Scan for the cell matching the given text and deliver its (x, y) coordinate at center. 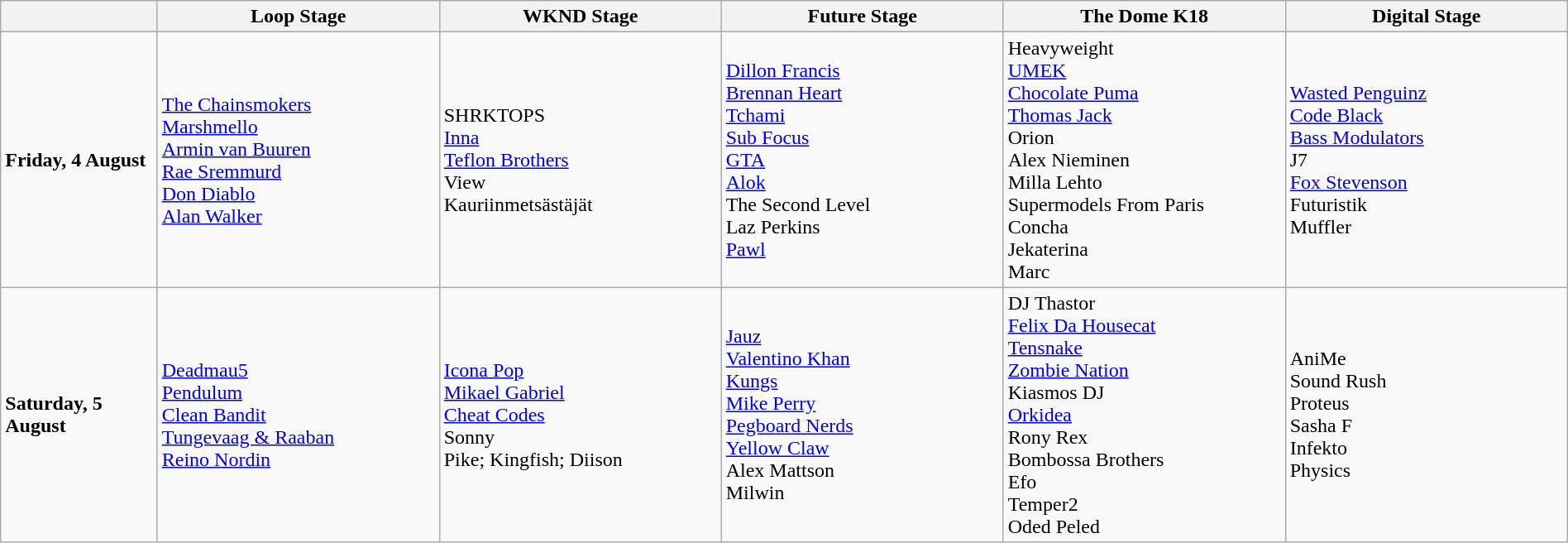
Deadmau5PendulumClean BanditTungevaag & RaabanReino Nordin (298, 415)
Friday, 4 August (79, 160)
HeavyweightUMEKChocolate PumaThomas JackOrionAlex NieminenMilla LehtoSupermodels From ParisConchaJekaterinaMarc (1145, 160)
Wasted PenguinzCode BlackBass ModulatorsJ7Fox StevensonFuturistikMuffler (1426, 160)
Icona PopMikael GabrielCheat CodesSonnyPike; Kingfish; Diison (581, 415)
AniMeSound RushProteusSasha FInfektoPhysics (1426, 415)
Saturday, 5 August (79, 415)
The Dome K18 (1145, 17)
The ChainsmokersMarshmelloArmin van BuurenRae SremmurdDon DiabloAlan Walker (298, 160)
JauzValentino KhanKungsMike PerryPegboard NerdsYellow ClawAlex MattsonMilwin (862, 415)
WKND Stage (581, 17)
DJ ThastorFelix Da HousecatTensnakeZombie NationKiasmos DJOrkideaRony RexBombossa BrothersEfoTemper2Oded Peled (1145, 415)
Future Stage (862, 17)
Dillon FrancisBrennan HeartTchamiSub FocusGTAAlokThe Second LevelLaz PerkinsPawl (862, 160)
SHRKTOPSInnaTeflon BrothersViewKauriinmetsästäjät (581, 160)
Loop Stage (298, 17)
Digital Stage (1426, 17)
